Find where the given text appears and provide that cell's center as [x, y] coordinate. 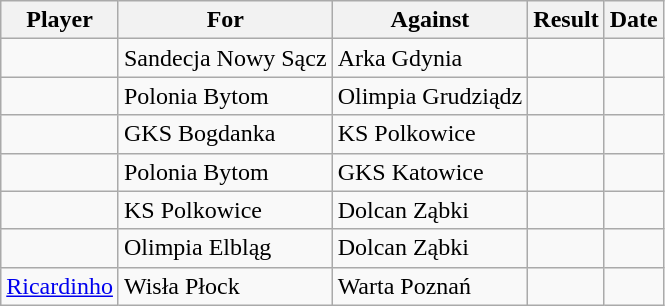
Olimpia Elbląg [225, 248]
Olimpia Grudziądz [430, 96]
Ricardinho [60, 286]
Wisła Płock [225, 286]
Player [60, 20]
GKS Bogdanka [225, 134]
Date [634, 20]
GKS Katowice [430, 172]
Warta Poznań [430, 286]
Against [430, 20]
Sandecja Nowy Sącz [225, 58]
Result [566, 20]
Arka Gdynia [430, 58]
For [225, 20]
